Extract the [X, Y] coordinate from the center of the cell holding the provided text.  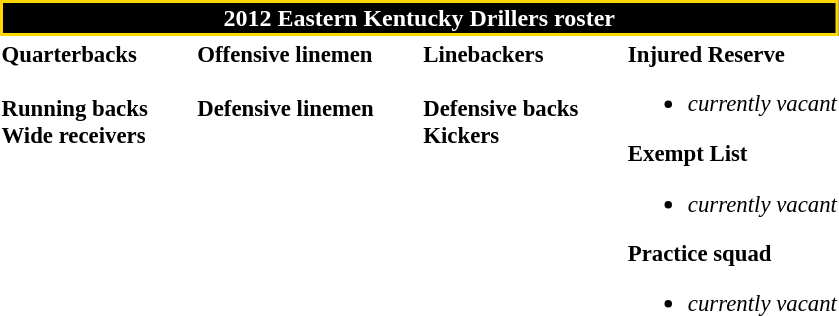
2012 Eastern Kentucky Drillers roster [419, 18]
